Search for the cell housing the specified text and yield its [x, y] center coordinate. 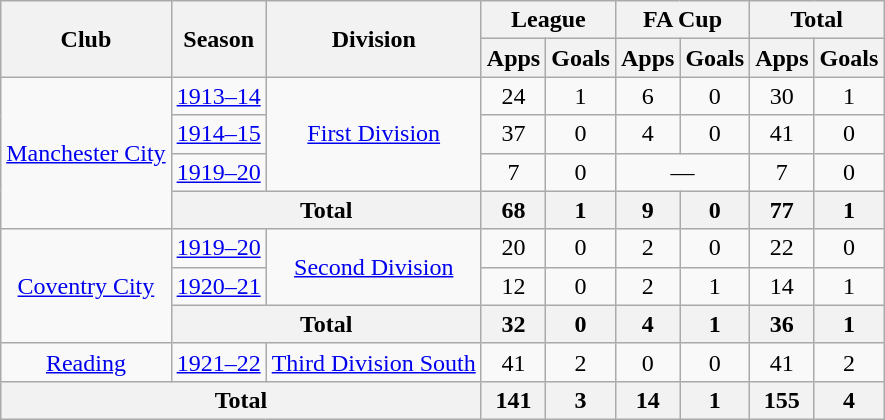
9 [647, 210]
1913–14 [218, 96]
First Division [374, 134]
68 [513, 210]
Coventry City [86, 286]
1920–21 [218, 286]
— [682, 172]
6 [647, 96]
20 [513, 248]
22 [782, 248]
3 [581, 400]
Reading [86, 362]
12 [513, 286]
1921–22 [218, 362]
155 [782, 400]
37 [513, 134]
30 [782, 96]
141 [513, 400]
32 [513, 324]
Club [86, 39]
Third Division South [374, 362]
36 [782, 324]
Second Division [374, 267]
Division [374, 39]
FA Cup [682, 20]
Season [218, 39]
24 [513, 96]
Manchester City [86, 153]
League [548, 20]
77 [782, 210]
1914–15 [218, 134]
